For the text-containing cell, return its midpoint in (x, y) coordinate format. 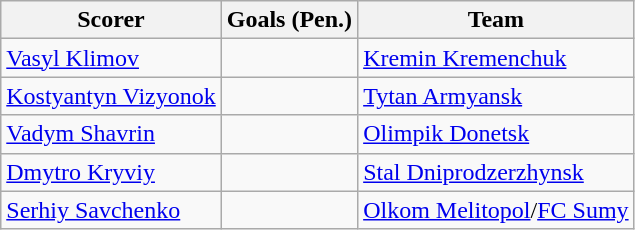
Dmytro Kryviy (111, 172)
Kremin Kremenchuk (496, 58)
Vasyl Klimov (111, 58)
Serhiy Savchenko (111, 210)
Olkom Melitopol/FC Sumy (496, 210)
Stal Dniprodzerzhynsk (496, 172)
Tytan Armyansk (496, 96)
Team (496, 20)
Goals (Pen.) (289, 20)
Vadym Shavrin (111, 134)
Scorer (111, 20)
Kostyantyn Vizyonok (111, 96)
Olimpik Donetsk (496, 134)
